Provide the [x, y] coordinate of the cell's center where the given text is located.  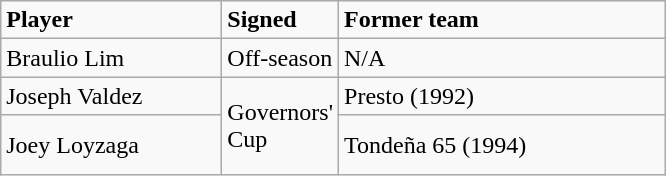
Tondeña 65 (1994) [502, 145]
Off-season [280, 58]
Governors' Cup [280, 126]
Former team [502, 20]
Signed [280, 20]
Player [112, 20]
Joseph Valdez [112, 96]
Joey Loyzaga [112, 145]
N/A [502, 58]
Presto (1992) [502, 96]
Braulio Lim [112, 58]
